Extract the [X, Y] coordinate from the center of the cell holding the provided text.  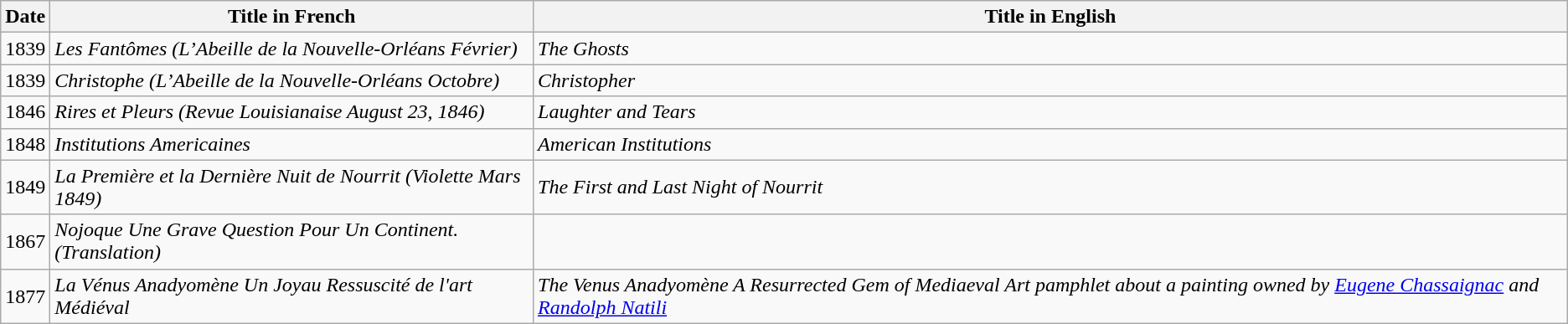
The First and Last Night of Nourrit [1050, 188]
1848 [25, 144]
Christophe (L’Abeille de la Nouvelle-Orléans Octobre) [291, 80]
American Institutions [1050, 144]
La Première et la Dernière Nuit de Nourrit (Violette Mars 1849) [291, 188]
Title in English [1050, 17]
Rires et Pleurs (Revue Louisianaise August 23, 1846) [291, 112]
1849 [25, 188]
Institutions Americaines [291, 144]
1846 [25, 112]
Laughter and Tears [1050, 112]
The Venus Anadyomène A Resurrected Gem of Mediaeval Art pamphlet about a painting owned by Eugene Chassaignac and Randolph Natili [1050, 296]
Christopher [1050, 80]
1877 [25, 296]
1867 [25, 241]
Date [25, 17]
La Vénus Anadyomène Un Joyau Ressuscité de l'art Médiéval [291, 296]
Title in French [291, 17]
Les Fantômes (L’Abeille de la Nouvelle-Orléans Février) [291, 49]
Nojoque Une Grave Question Pour Un Continent. (Translation) [291, 241]
The Ghosts [1050, 49]
